Output the (x, y) coordinate of the center of the cell containing the given text.  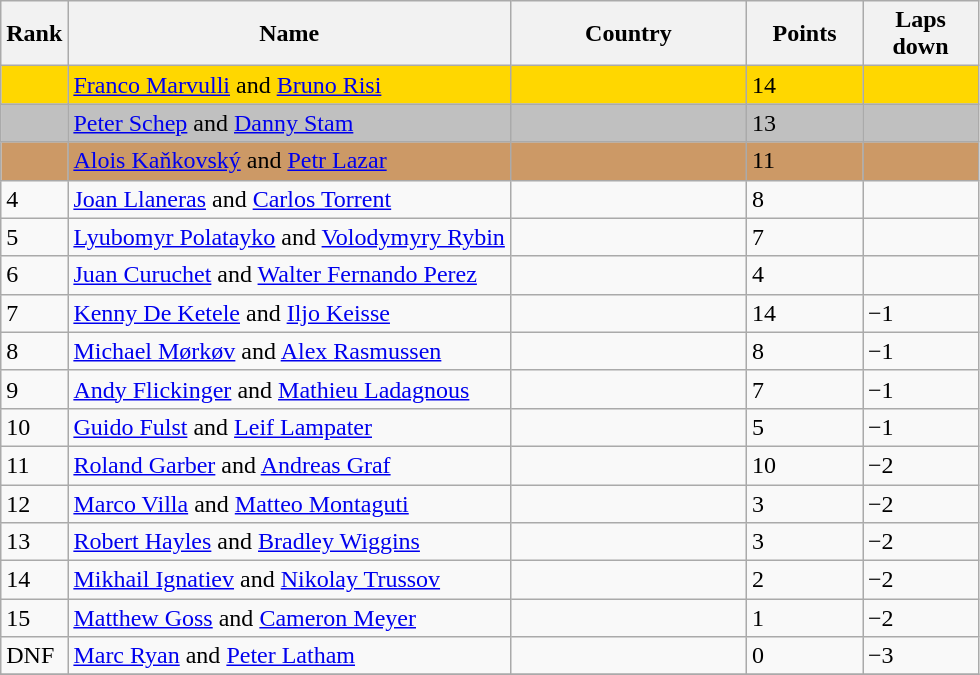
Franco Marvulli and Bruno Risi (290, 85)
−3 (921, 656)
Mikhail Ignatiev and Nikolay Trussov (290, 580)
Points (804, 34)
Robert Hayles and Bradley Wiggins (290, 542)
Andy Flickinger and Mathieu Ladagnous (290, 389)
Country (628, 34)
Alois Kaňkovský and Petr Lazar (290, 161)
DNF (34, 656)
Laps down (921, 34)
2 (804, 580)
Juan Curuchet and Walter Fernando Perez (290, 275)
Roland Garber and Andreas Graf (290, 465)
Marco Villa and Matteo Montaguti (290, 503)
Guido Fulst and Leif Lampater (290, 427)
Marc Ryan and Peter Latham (290, 656)
Matthew Goss and Cameron Meyer (290, 618)
0 (804, 656)
12 (34, 503)
6 (34, 275)
Name (290, 34)
Joan Llaneras and Carlos Torrent (290, 199)
Lyubomyr Polatayko and Volodymyry Rybin (290, 237)
15 (34, 618)
1 (804, 618)
Kenny De Ketele and Iljo Keisse (290, 313)
Peter Schep and Danny Stam (290, 123)
9 (34, 389)
Michael Mørkøv and Alex Rasmussen (290, 351)
Rank (34, 34)
